Output the (x, y) coordinate of the center of the cell containing the given text.  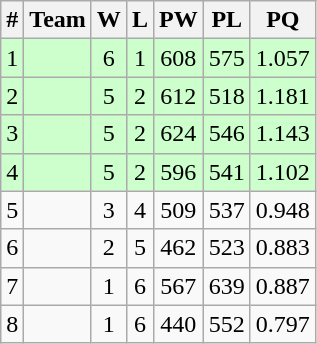
567 (178, 286)
462 (178, 248)
1.102 (282, 172)
552 (226, 324)
509 (178, 210)
1.143 (282, 134)
0.887 (282, 286)
PQ (282, 20)
8 (12, 324)
541 (226, 172)
596 (178, 172)
608 (178, 58)
W (108, 20)
PL (226, 20)
612 (178, 96)
518 (226, 96)
624 (178, 134)
639 (226, 286)
1.181 (282, 96)
PW (178, 20)
# (12, 20)
Team (58, 20)
0.883 (282, 248)
L (140, 20)
537 (226, 210)
1.057 (282, 58)
546 (226, 134)
0.797 (282, 324)
440 (178, 324)
575 (226, 58)
0.948 (282, 210)
523 (226, 248)
7 (12, 286)
